Capture the cell that displays the provided text and extract its [x, y] central coordinate. 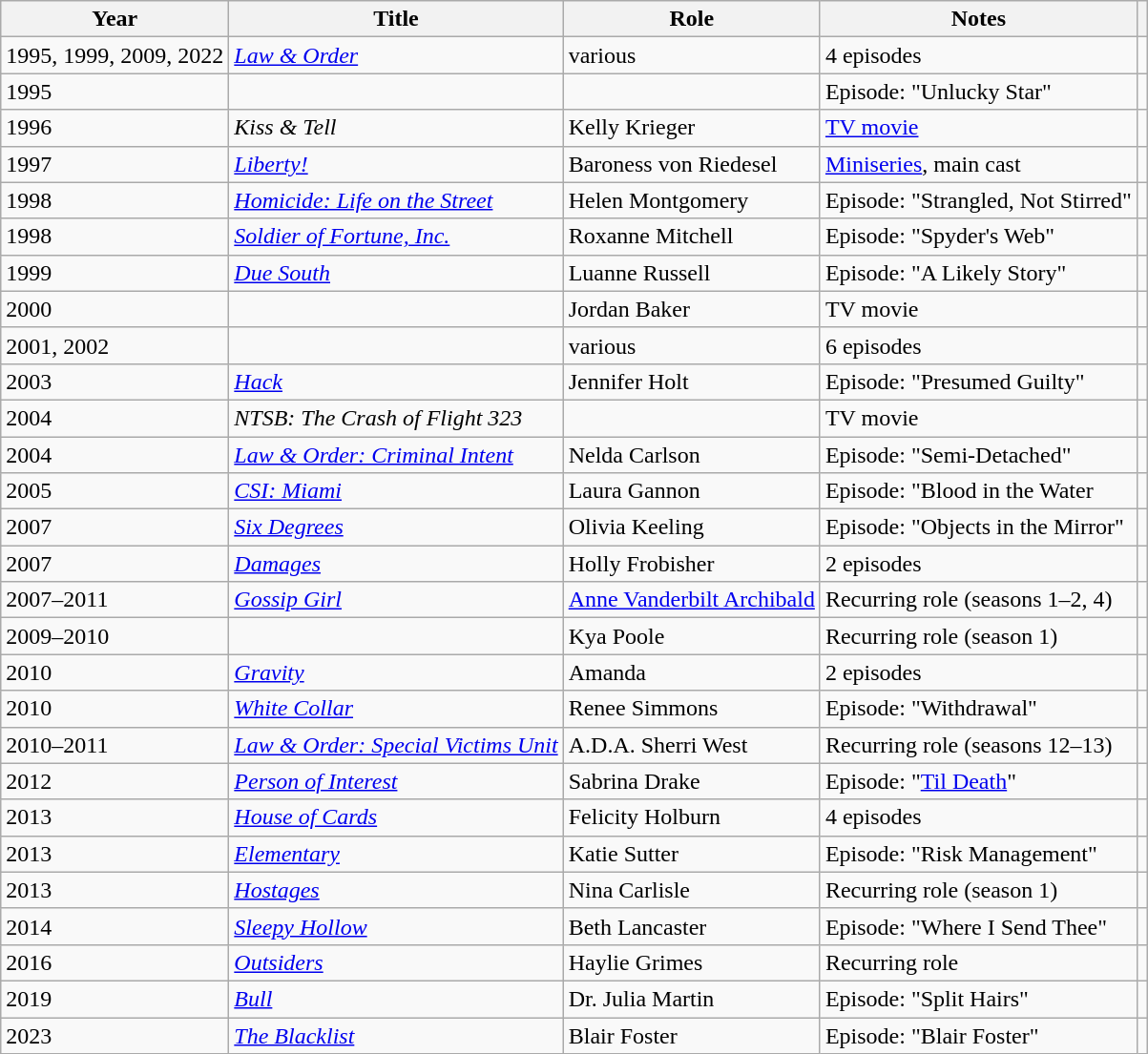
Roxanne Mitchell [691, 237]
Elementary [396, 854]
White Collar [396, 709]
Recurring role [978, 962]
Katie Sutter [691, 854]
2014 [115, 926]
Person of Interest [396, 781]
2016 [115, 962]
Kelly Krieger [691, 128]
The Blacklist [396, 1035]
Beth Lancaster [691, 926]
Six Degrees [396, 527]
Kiss & Tell [396, 128]
Episode: "Strangled, Not Stirred" [978, 200]
Title [396, 19]
Nina Carlisle [691, 890]
CSI: Miami [396, 491]
1997 [115, 164]
2009–2010 [115, 636]
Law & Order [396, 55]
Amanda [691, 672]
Felicity Holburn [691, 817]
Law & Order: Special Victims Unit [396, 745]
Olivia Keeling [691, 527]
Nelda Carlson [691, 455]
Sabrina Drake [691, 781]
2023 [115, 1035]
1996 [115, 128]
2012 [115, 781]
Episode: "Blair Foster" [978, 1035]
2007–2011 [115, 600]
Episode: "Unlucky Star" [978, 92]
2001, 2002 [115, 345]
Due South [396, 273]
House of Cards [396, 817]
Episode: "Where I Send Thee" [978, 926]
Episode: "Objects in the Mirror" [978, 527]
Jordan Baker [691, 309]
Episode: "A Likely Story" [978, 273]
Notes [978, 19]
Recurring role (seasons 12–13) [978, 745]
Episode: "Split Hairs" [978, 999]
1995 [115, 92]
2005 [115, 491]
1995, 1999, 2009, 2022 [115, 55]
Episode: "Semi-Detached" [978, 455]
Episode: "Blood in the Water [978, 491]
1999 [115, 273]
Damages [396, 564]
Kya Poole [691, 636]
Laura Gannon [691, 491]
2019 [115, 999]
Bull [396, 999]
Miniseries, main cast [978, 164]
6 episodes [978, 345]
Recurring role (seasons 1–2, 4) [978, 600]
Haylie Grimes [691, 962]
Outsiders [396, 962]
Episode: "Spyder's Web" [978, 237]
Baroness von Riedesel [691, 164]
Sleepy Hollow [396, 926]
Episode: "Risk Management" [978, 854]
NTSB: The Crash of Flight 323 [396, 418]
Gravity [396, 672]
2010–2011 [115, 745]
Hostages [396, 890]
Blair Foster [691, 1035]
Liberty! [396, 164]
Anne Vanderbilt Archibald [691, 600]
Holly Frobisher [691, 564]
Soldier of Fortune, Inc. [396, 237]
Hack [396, 382]
2003 [115, 382]
Year [115, 19]
Dr. Julia Martin [691, 999]
Law & Order: Criminal Intent [396, 455]
Role [691, 19]
Renee Simmons [691, 709]
Homicide: Life on the Street [396, 200]
2000 [115, 309]
Episode: "Presumed Guilty" [978, 382]
Episode: "Til Death" [978, 781]
Episode: "Withdrawal" [978, 709]
Jennifer Holt [691, 382]
Gossip Girl [396, 600]
Luanne Russell [691, 273]
Helen Montgomery [691, 200]
A.D.A. Sherri West [691, 745]
